Locate the cell with the specified text and output its [X, Y] center coordinate. 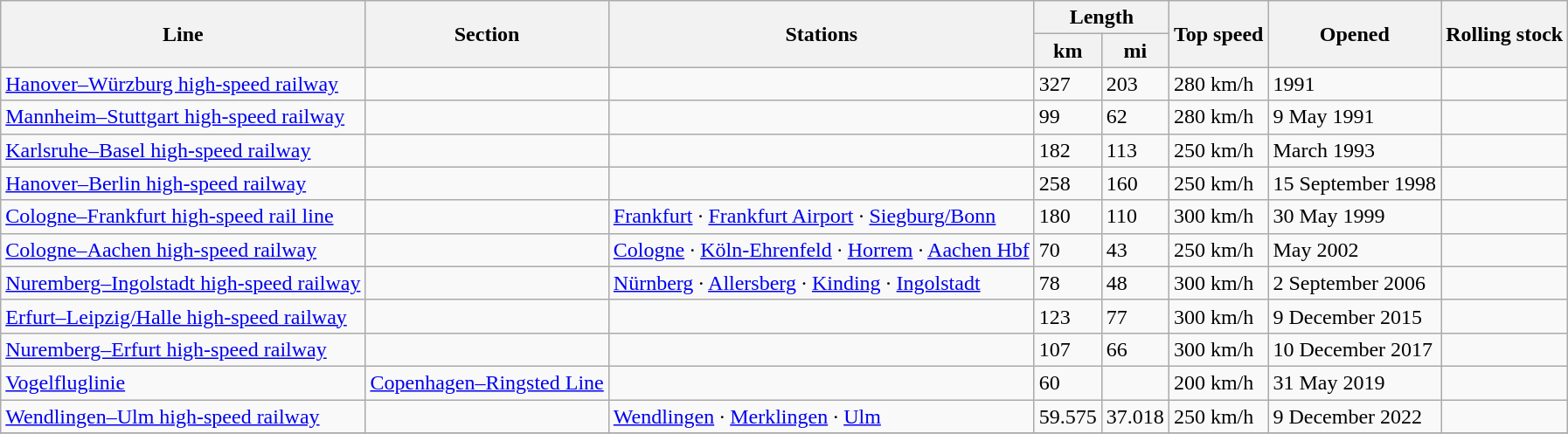
30 May 1999 [1355, 217]
203 [1134, 84]
327 [1068, 84]
60 [1068, 382]
9 May 1991 [1355, 117]
182 [1068, 150]
Cologne–Aachen high-speed railway [184, 250]
123 [1068, 316]
70 [1068, 250]
Rolling stock [1505, 34]
Nuremberg–Erfurt high-speed railway [184, 349]
180 [1068, 217]
Opened [1355, 34]
48 [1134, 283]
66 [1134, 349]
Wendlingen–Ulm high-speed railway [184, 417]
Cologne–Frankfurt high-speed rail line [184, 217]
99 [1068, 117]
110 [1134, 217]
31 May 2019 [1355, 382]
Vogelfluglinie [184, 382]
Frankfurt · Frankfurt Airport · Siegburg/Bonn [822, 217]
15 September 1998 [1355, 183]
Nuremberg–Ingolstadt high-speed railway [184, 283]
160 [1134, 183]
Top speed [1218, 34]
10 December 2017 [1355, 349]
Cologne · Köln-Ehrenfeld · Horrem · Aachen Hbf [822, 250]
Mannheim–Stuttgart high-speed railway [184, 117]
Erfurt–Leipzig/Halle high-speed railway [184, 316]
March 1993 [1355, 150]
77 [1134, 316]
Wendlingen · Merklingen · Ulm [822, 417]
km [1068, 51]
May 2002 [1355, 250]
Line [184, 34]
Hanover–Berlin high-speed railway [184, 183]
Nürnberg · Allersberg · Kinding · Ingolstadt [822, 283]
9 December 2015 [1355, 316]
1991 [1355, 84]
Section [487, 34]
200 km/h [1218, 382]
107 [1068, 349]
113 [1134, 150]
Length [1101, 17]
2 September 2006 [1355, 283]
Karlsruhe–Basel high-speed railway [184, 150]
Copenhagen–Ringsted Line [487, 382]
78 [1068, 283]
Hanover–Würzburg high-speed railway [184, 84]
mi [1134, 51]
59.575 [1068, 417]
Stations [822, 34]
37.018 [1134, 417]
43 [1134, 250]
258 [1068, 183]
62 [1134, 117]
9 December 2022 [1355, 417]
